Output the [X, Y] coordinate of the center of the cell containing the given text.  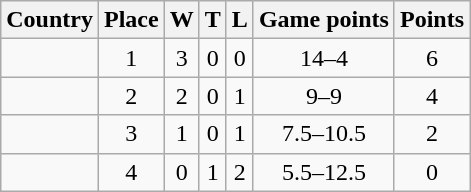
Points [432, 20]
Game points [324, 20]
T [212, 20]
Place [131, 20]
9–9 [324, 96]
14–4 [324, 58]
L [240, 20]
7.5–10.5 [324, 134]
5.5–12.5 [324, 172]
Country [50, 20]
6 [432, 58]
W [182, 20]
